Search for the cell housing the specified text and yield its [x, y] center coordinate. 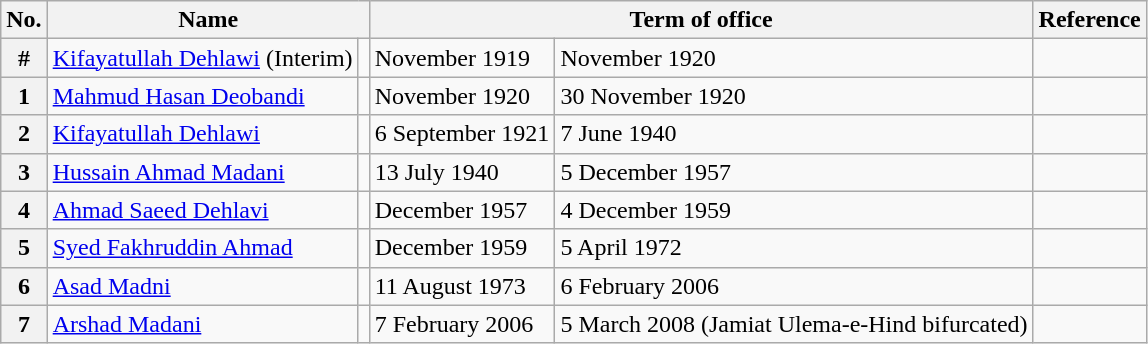
Kifayatullah Dehlawi [202, 134]
7 June 1940 [794, 134]
# [24, 58]
Arshad Madani [202, 324]
13 July 1940 [462, 172]
5 March 2008 (Jamiat Ulema-e-Hind bifurcated) [794, 324]
Reference [1090, 20]
4 December 1959 [794, 210]
Term of office [701, 20]
Asad Madni [202, 286]
November 1919 [462, 58]
Syed Fakhruddin Ahmad [202, 248]
December 1957 [462, 210]
3 [24, 172]
6 February 2006 [794, 286]
No. [24, 20]
Hussain Ahmad Madani [202, 172]
11 August 1973 [462, 286]
1 [24, 96]
Name [208, 20]
2 [24, 134]
5 April 1972 [794, 248]
Mahmud Hasan Deobandi [202, 96]
Ahmad Saeed Dehlavi [202, 210]
7 [24, 324]
4 [24, 210]
6 September 1921 [462, 134]
5 December 1957 [794, 172]
December 1959 [462, 248]
7 February 2006 [462, 324]
30 November 1920 [794, 96]
Kifayatullah Dehlawi (Interim) [202, 58]
6 [24, 286]
5 [24, 248]
